Detect which cell encompasses the target text, then output its [X, Y] center coordinate. 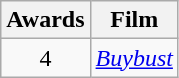
Buybust [134, 58]
4 [46, 58]
Film [134, 20]
Awards [46, 20]
